Output the [x, y] coordinate of the center of the cell containing the given text.  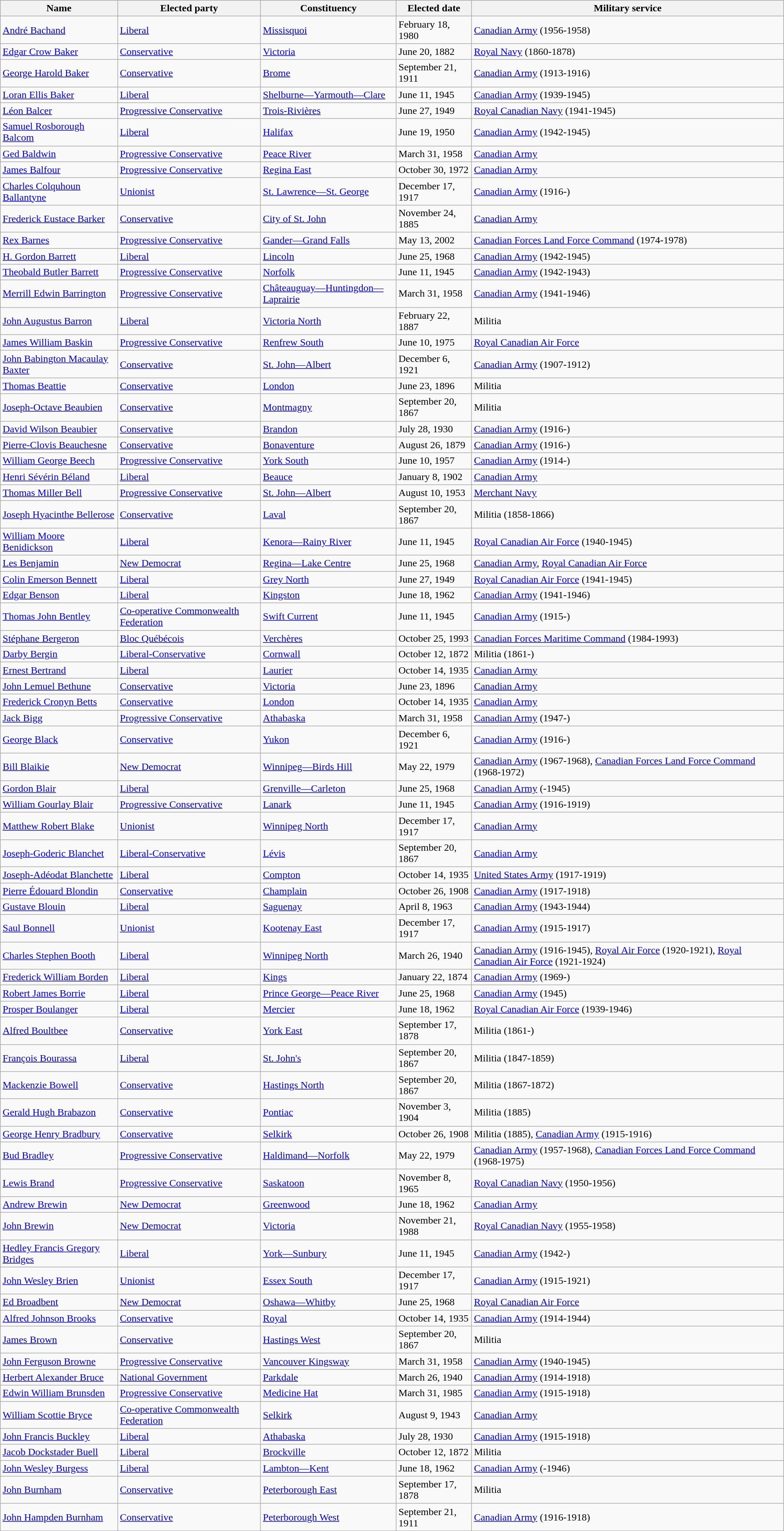
Canadian Forces Land Force Command (1974-1978) [627, 240]
François Bourassa [59, 1058]
Constituency [328, 8]
Charles Stephen Booth [59, 956]
Militia (1867-1872) [627, 1085]
Brome [328, 73]
October 30, 1972 [434, 170]
Yukon [328, 740]
Canadian Army (1916-1918) [627, 1517]
Bill Blaikie [59, 767]
York East [328, 1030]
June 20, 1882 [434, 52]
Brockville [328, 1452]
Frederick Eustace Barker [59, 219]
Merrill Edwin Barrington [59, 294]
Joseph-Goderic Blanchet [59, 853]
Royal Canadian Navy (1941-1945) [627, 111]
Canadian Army (1914-1944) [627, 1318]
Missisquoi [328, 30]
Victoria North [328, 321]
Royal Canadian Navy (1950-1956) [627, 1183]
Kings [328, 977]
Thomas Miller Bell [59, 493]
Regina East [328, 170]
Canadian Army (1969-) [627, 977]
Essex South [328, 1281]
Royal Canadian Air Force (1941-1945) [627, 579]
Renfrew South [328, 343]
Kenora—Rainy River [328, 541]
November 21, 1988 [434, 1226]
John Burnham [59, 1490]
Canadian Army (1939-1945) [627, 95]
York—Sunbury [328, 1253]
Canadian Army (1945) [627, 993]
Frederick William Borden [59, 977]
National Government [189, 1377]
John Babington Macaulay Baxter [59, 364]
Loran Ellis Baker [59, 95]
Canadian Army (1940-1945) [627, 1361]
November 3, 1904 [434, 1113]
Gerald Hugh Brabazon [59, 1113]
Canadian Army (1907-1912) [627, 364]
H. Gordon Barrett [59, 256]
Frederick Cronyn Betts [59, 702]
Canadian Army (-1946) [627, 1468]
Hastings West [328, 1340]
Regina—Lake Centre [328, 563]
Shelburne—Yarmouth—Clare [328, 95]
Medicine Hat [328, 1393]
Gordon Blair [59, 788]
January 22, 1874 [434, 977]
Canadian Army (1914-) [627, 461]
Edwin William Brunsden [59, 1393]
Thomas John Bentley [59, 617]
Kootenay East [328, 928]
Montmagny [328, 407]
Militia (1885) [627, 1113]
Henri Sévérin Béland [59, 477]
Saskatoon [328, 1183]
Matthew Robert Blake [59, 826]
Norfolk [328, 272]
Ged Baldwin [59, 154]
George Henry Bradbury [59, 1134]
Gustave Blouin [59, 907]
February 22, 1887 [434, 321]
Ernest Bertrand [59, 670]
Swift Current [328, 617]
United States Army (1917-1919) [627, 875]
Kingston [328, 595]
William Gourlay Blair [59, 804]
Thomas Beattie [59, 386]
Brandon [328, 429]
Halifax [328, 132]
Winnipeg—Birds Hill [328, 767]
William Scottie Bryce [59, 1415]
Bud Bradley [59, 1155]
Alfred Boultbee [59, 1030]
Jack Bigg [59, 718]
February 18, 1980 [434, 30]
Canadian Army (1915-) [627, 617]
Pontiac [328, 1113]
Canadian Army (1915-1921) [627, 1281]
Laurier [328, 670]
August 26, 1879 [434, 445]
May 13, 2002 [434, 240]
Mercier [328, 1009]
Beauce [328, 477]
Champlain [328, 891]
Militia (1847-1859) [627, 1058]
Joseph-Adéodat Blanchette [59, 875]
John Wesley Burgess [59, 1468]
Canadian Army (1943-1944) [627, 907]
Joseph-Octave Beaubien [59, 407]
Canadian Army (1916-1945), Royal Air Force (1920-1921), Royal Canadian Air Force (1921-1924) [627, 956]
Canadian Forces Maritime Command (1984-1993) [627, 638]
Militia (1858-1866) [627, 514]
John Hampden Burnham [59, 1517]
Royal Canadian Air Force (1939-1946) [627, 1009]
June 10, 1975 [434, 343]
Saguenay [328, 907]
George Harold Baker [59, 73]
Colin Emerson Bennett [59, 579]
Canadian Army (1915-1917) [627, 928]
Canadian Army (1916-1919) [627, 804]
Vancouver Kingsway [328, 1361]
Edgar Crow Baker [59, 52]
Canadian Army (1947-) [627, 718]
Canadian Army (-1945) [627, 788]
Royal Navy (1860-1878) [627, 52]
Stéphane Bergeron [59, 638]
John Augustus Barron [59, 321]
August 9, 1943 [434, 1415]
Hedley Francis Gregory Bridges [59, 1253]
November 24, 1885 [434, 219]
Hastings North [328, 1085]
John Francis Buckley [59, 1436]
Châteauguay—Huntingdon—Laprairie [328, 294]
Pierre-Clovis Beauchesne [59, 445]
Lambton—Kent [328, 1468]
James William Baskin [59, 343]
William George Beech [59, 461]
Grenville—Carleton [328, 788]
Gander—Grand Falls [328, 240]
Rex Barnes [59, 240]
Ed Broadbent [59, 1302]
October 25, 1993 [434, 638]
Trois-Rivières [328, 111]
Edgar Benson [59, 595]
Cornwall [328, 654]
James Balfour [59, 170]
Alfred Johnson Brooks [59, 1318]
St. John's [328, 1058]
David Wilson Beaubier [59, 429]
André Bachand [59, 30]
Theobald Butler Barrett [59, 272]
Saul Bonnell [59, 928]
Laval [328, 514]
Peterborough East [328, 1490]
Bloc Québécois [189, 638]
Léon Balcer [59, 111]
Military service [627, 8]
November 8, 1965 [434, 1183]
Oshawa—Whitby [328, 1302]
March 31, 1985 [434, 1393]
April 8, 1963 [434, 907]
Samuel Rosborough Balcom [59, 132]
January 8, 1902 [434, 477]
Canadian Army (1913-1916) [627, 73]
Greenwood [328, 1204]
Lewis Brand [59, 1183]
John Brewin [59, 1226]
City of St. John [328, 219]
Herbert Alexander Bruce [59, 1377]
Name [59, 8]
June 19, 1950 [434, 132]
Canadian Army (1942-) [627, 1253]
Merchant Navy [627, 493]
Andrew Brewin [59, 1204]
Charles Colquhoun Ballantyne [59, 191]
Canadian Army (1956-1958) [627, 30]
Canadian Army (1957-1968), Canadian Forces Land Force Command (1968-1975) [627, 1155]
Peterborough West [328, 1517]
Parkdale [328, 1377]
Canadian Army (1942-1943) [627, 272]
Darby Bergin [59, 654]
Joseph Hyacinthe Bellerose [59, 514]
Bonaventure [328, 445]
Haldimand—Norfolk [328, 1155]
John Lemuel Bethune [59, 686]
Canadian Army (1967-1968), Canadian Forces Land Force Command (1968-1972) [627, 767]
York South [328, 461]
St. Lawrence—St. George [328, 191]
Lévis [328, 853]
George Black [59, 740]
August 10, 1953 [434, 493]
Canadian Army (1914-1918) [627, 1377]
John Wesley Brien [59, 1281]
William Moore Benidickson [59, 541]
Pierre Édouard Blondin [59, 891]
Mackenzie Bowell [59, 1085]
Canadian Army, Royal Canadian Air Force [627, 563]
Elected party [189, 8]
June 10, 1957 [434, 461]
John Ferguson Browne [59, 1361]
Royal [328, 1318]
Lanark [328, 804]
Prosper Boulanger [59, 1009]
Royal Canadian Air Force (1940-1945) [627, 541]
Compton [328, 875]
Canadian Army (1917-1918) [627, 891]
Verchères [328, 638]
Lincoln [328, 256]
James Brown [59, 1340]
Jacob Dockstader Buell [59, 1452]
Prince George—Peace River [328, 993]
Militia (1885), Canadian Army (1915-1916) [627, 1134]
Les Benjamin [59, 563]
Grey North [328, 579]
Elected date [434, 8]
Peace River [328, 154]
Royal Canadian Navy (1955-1958) [627, 1226]
Robert James Borrie [59, 993]
